Return (x, y) of the center of cell containing provided text 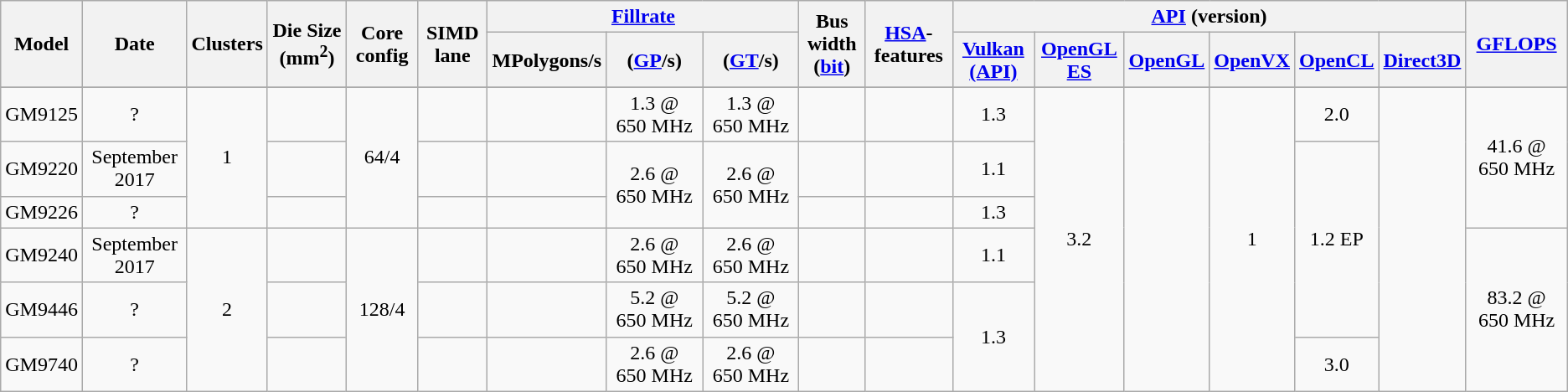
HSA-features (910, 44)
Die Size (mm2) (307, 44)
128/4 (382, 310)
SIMD lane (452, 44)
Direct3D (1422, 60)
Vulkan (API) (993, 60)
Model (42, 44)
OpenGL (1167, 60)
2 (227, 310)
41.6 @ 650 MHz (1516, 157)
API (version) (1210, 17)
2.0 (1337, 114)
OpenVX (1252, 60)
Core config (382, 44)
64/4 (382, 157)
GFLOPS (1516, 44)
3.2 (1079, 240)
(GT/s) (750, 60)
GM9125 (42, 114)
GM9240 (42, 255)
(GP/s) (655, 60)
3.0 (1337, 364)
GM9220 (42, 169)
GM9446 (42, 310)
GM9740 (42, 364)
OpenGL ES (1079, 60)
OpenCL (1337, 60)
GM9226 (42, 212)
Bus width(bit) (833, 44)
83.2 @ 650 MHz (1516, 310)
Fillrate (643, 17)
1.2 EP (1337, 240)
Clusters (227, 44)
Date (134, 44)
MPolygons/s (547, 60)
